From the cell containing the given text, extract its center point as (x, y) coordinate. 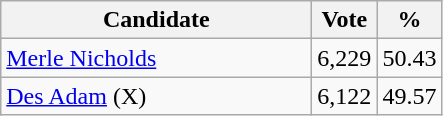
Vote (344, 20)
% (410, 20)
Merle Nicholds (156, 58)
6,229 (344, 58)
6,122 (344, 96)
49.57 (410, 96)
50.43 (410, 58)
Des Adam (X) (156, 96)
Candidate (156, 20)
